Return [x, y] of the center of cell containing provided text 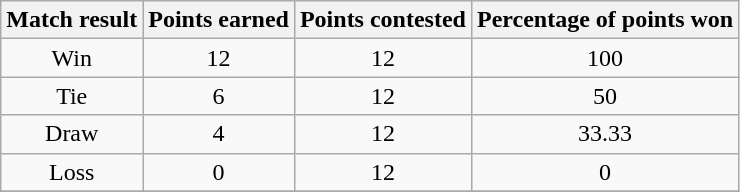
100 [604, 58]
Draw [72, 134]
Win [72, 58]
Loss [72, 172]
Match result [72, 20]
Tie [72, 96]
6 [219, 96]
Percentage of points won [604, 20]
Points earned [219, 20]
Points contested [382, 20]
50 [604, 96]
4 [219, 134]
33.33 [604, 134]
